Return (x, y) of the center of cell containing provided text 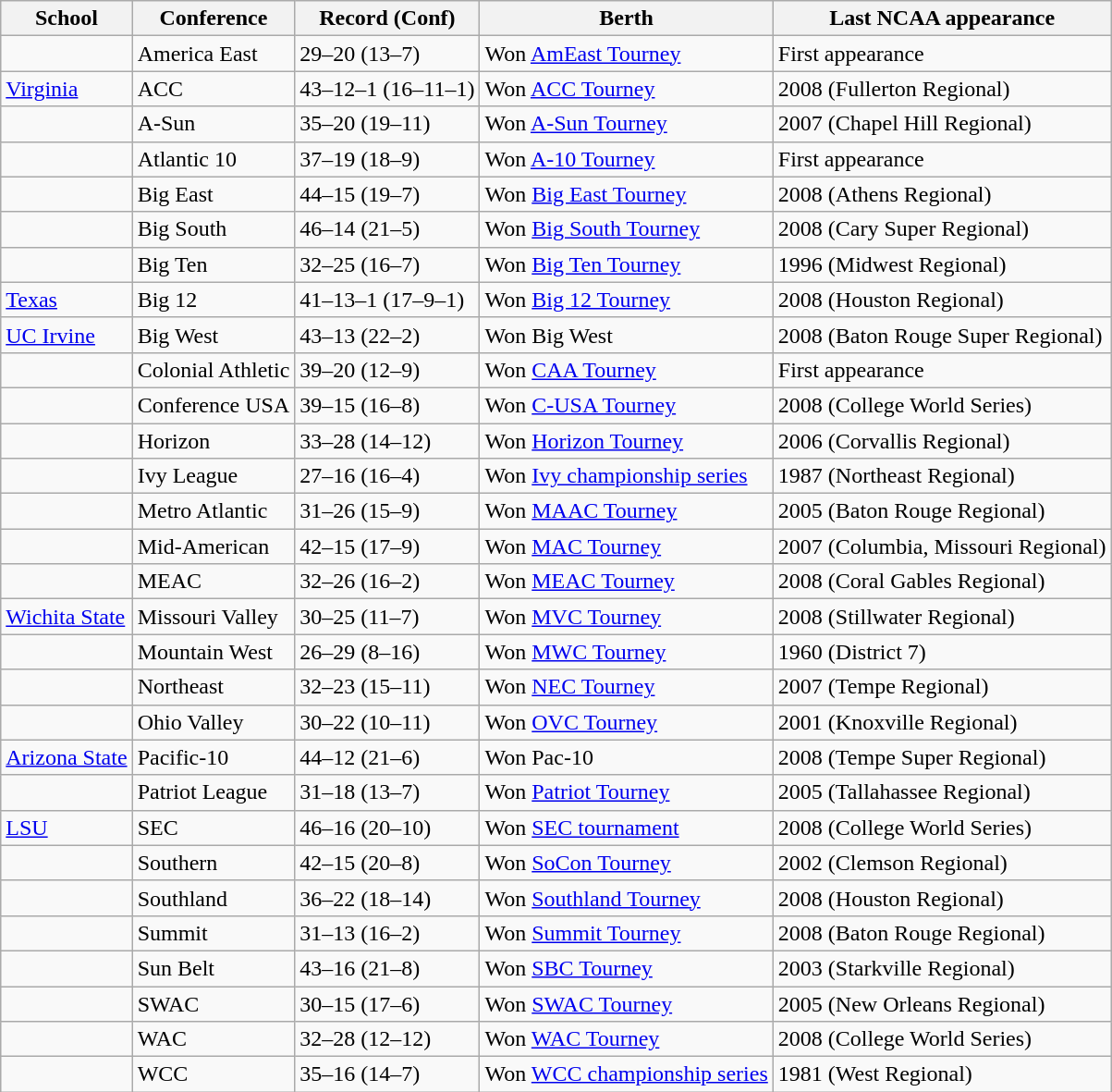
LSU (67, 828)
Won Big East Tourney (627, 194)
1960 (District 7) (942, 652)
2008 (Stillwater Regional) (942, 617)
Big East (214, 194)
Mountain West (214, 652)
2006 (Corvallis Regional) (942, 441)
39–20 (12–9) (387, 370)
WAC (214, 1039)
Won CAA Tourney (627, 370)
Won ACC Tourney (627, 89)
Ivy League (214, 476)
43–12–1 (16–11–1) (387, 89)
ACC (214, 89)
Won MWC Tourney (627, 652)
46–14 (21–5) (387, 229)
MEAC (214, 582)
Won MAC Tourney (627, 546)
Won A-Sun Tourney (627, 124)
Texas (67, 300)
Berth (627, 18)
Won WCC championship series (627, 1074)
Won Summit Tourney (627, 933)
30–15 (17–6) (387, 1003)
Conference (214, 18)
Horizon (214, 441)
Won OVC Tourney (627, 722)
31–13 (16–2) (387, 933)
2008 (Tempe Super Regional) (942, 757)
Won Patriot Tourney (627, 792)
30–25 (11–7) (387, 617)
Won Horizon Tourney (627, 441)
Won A-10 Tourney (627, 159)
Won Big 12 Tourney (627, 300)
2008 (Baton Rouge Regional) (942, 933)
Won Ivy championship series (627, 476)
Big 12 (214, 300)
35–20 (19–11) (387, 124)
School (67, 18)
Virginia (67, 89)
2007 (Tempe Regional) (942, 687)
44–15 (19–7) (387, 194)
2008 (Cary Super Regional) (942, 229)
Big Ten (214, 264)
WCC (214, 1074)
44–12 (21–6) (387, 757)
2002 (Clemson Regional) (942, 863)
Conference USA (214, 405)
1996 (Midwest Regional) (942, 264)
Won SoCon Tourney (627, 863)
43–16 (21–8) (387, 968)
Won Pac-10 (627, 757)
Won Big West (627, 335)
2008 (Coral Gables Regional) (942, 582)
Sun Belt (214, 968)
Missouri Valley (214, 617)
2001 (Knoxville Regional) (942, 722)
Metro Atlantic (214, 511)
36–22 (18–14) (387, 898)
Summit (214, 933)
32–25 (16–7) (387, 264)
31–18 (13–7) (387, 792)
A-Sun (214, 124)
2008 (Fullerton Regional) (942, 89)
1987 (Northeast Regional) (942, 476)
SWAC (214, 1003)
Won MEAC Tourney (627, 582)
2005 (Baton Rouge Regional) (942, 511)
41–13–1 (17–9–1) (387, 300)
Won MAAC Tourney (627, 511)
Colonial Athletic (214, 370)
Wichita State (67, 617)
2007 (Chapel Hill Regional) (942, 124)
32–23 (15–11) (387, 687)
46–16 (20–10) (387, 828)
Patriot League (214, 792)
42–15 (17–9) (387, 546)
2008 (Baton Rouge Super Regional) (942, 335)
Southland (214, 898)
Won AmEast Tourney (627, 54)
Won SEC tournament (627, 828)
Won C-USA Tourney (627, 405)
32–28 (12–12) (387, 1039)
Pacific-10 (214, 757)
31–26 (15–9) (387, 511)
2008 (Athens Regional) (942, 194)
2005 (New Orleans Regional) (942, 1003)
Mid-American (214, 546)
Won SBC Tourney (627, 968)
Record (Conf) (387, 18)
2005 (Tallahassee Regional) (942, 792)
Atlantic 10 (214, 159)
Big West (214, 335)
Won SWAC Tourney (627, 1003)
SEC (214, 828)
2003 (Starkville Regional) (942, 968)
2007 (Columbia, Missouri Regional) (942, 546)
Big South (214, 229)
Won MVC Tourney (627, 617)
43–13 (22–2) (387, 335)
37–19 (18–9) (387, 159)
39–15 (16–8) (387, 405)
29–20 (13–7) (387, 54)
Won Southland Tourney (627, 898)
32–26 (16–2) (387, 582)
Northeast (214, 687)
Last NCAA appearance (942, 18)
Ohio Valley (214, 722)
30–22 (10–11) (387, 722)
Won Big Ten Tourney (627, 264)
Arizona State (67, 757)
Southern (214, 863)
26–29 (8–16) (387, 652)
33–28 (14–12) (387, 441)
35–16 (14–7) (387, 1074)
Won WAC Tourney (627, 1039)
42–15 (20–8) (387, 863)
Won NEC Tourney (627, 687)
America East (214, 54)
27–16 (16–4) (387, 476)
Won Big South Tourney (627, 229)
UC Irvine (67, 335)
1981 (West Regional) (942, 1074)
